Scan for the cell matching the given text and deliver its [X, Y] coordinate at center. 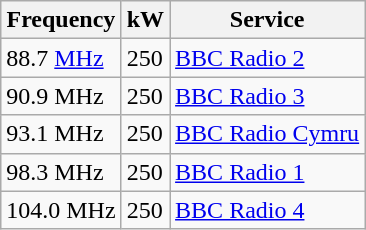
BBC Radio Cymru [268, 134]
Frequency [61, 20]
BBC Radio 4 [268, 210]
98.3 MHz [61, 172]
BBC Radio 1 [268, 172]
kW [145, 20]
88.7 MHz [61, 58]
Service [268, 20]
90.9 MHz [61, 96]
BBC Radio 3 [268, 96]
93.1 MHz [61, 134]
104.0 MHz [61, 210]
BBC Radio 2 [268, 58]
